For the text-containing cell, return its midpoint in (x, y) coordinate format. 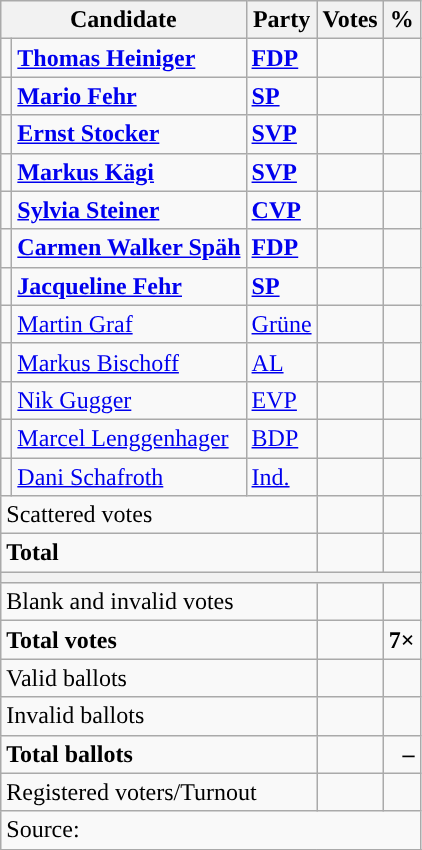
Carmen Walker Späh (129, 248)
BDP (282, 438)
Mario Fehr (129, 96)
Dani Schafroth (129, 477)
7× (402, 640)
Valid ballots (159, 678)
Candidate (124, 20)
Total (159, 553)
Ernst Stocker (129, 134)
Martin Graf (129, 324)
Total votes (159, 640)
Grüne (282, 324)
Party (282, 20)
AL (282, 362)
Source: (210, 830)
CVP (282, 210)
Thomas Heiniger (129, 58)
Markus Kägi (129, 172)
EVP (282, 400)
Blank and invalid votes (159, 602)
Markus Bischoff (129, 362)
Total ballots (159, 754)
Ind. (282, 477)
Sylvia Steiner (129, 210)
Marcel Lenggenhager (129, 438)
Scattered votes (159, 515)
Votes (350, 20)
Nik Gugger (129, 400)
Jacqueline Fehr (129, 286)
– (402, 754)
% (402, 20)
Registered voters/Turnout (159, 792)
Invalid ballots (159, 716)
